Search for the cell housing the specified text and yield its [x, y] center coordinate. 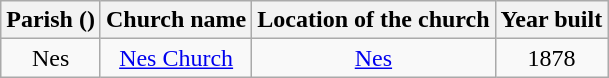
Nes Church [176, 58]
Year built [552, 20]
Location of the church [374, 20]
1878 [552, 58]
Church name [176, 20]
Parish () [51, 20]
